Pinpoint the cell where the given text exists, returning its [X, Y] midpoint coordinate. 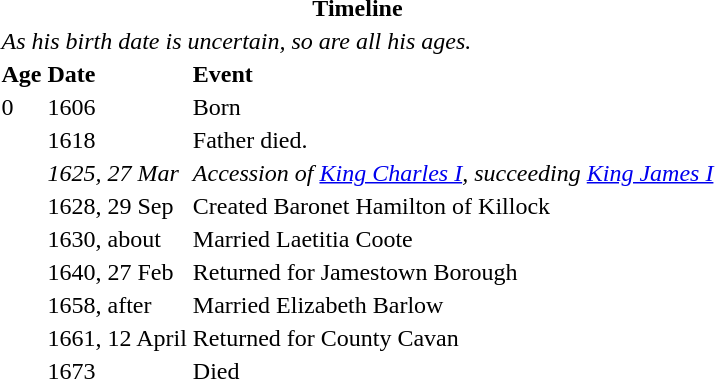
Married Elizabeth Barlow [453, 305]
1628, 29 Sep [117, 206]
Father died. [453, 140]
Born [453, 107]
1658, after [117, 305]
1630, about [117, 239]
1625, 27 Mar [117, 173]
1640, 27 Feb [117, 272]
1606 [117, 107]
Accession of King Charles I, succeeding King James I [453, 173]
As his birth date is uncertain, so are all his ages. [358, 41]
Returned for Jamestown Borough [453, 272]
1661, 12 April [117, 338]
Date [117, 74]
Returned for County Cavan [453, 338]
0 [22, 107]
Age [22, 74]
1618 [117, 140]
Event [453, 74]
Created Baronet Hamilton of Killock [453, 206]
Married Laetitia Coote [453, 239]
